Return (x, y) of the center of cell containing provided text 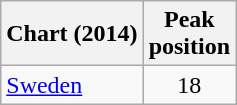
Sweden (72, 85)
18 (189, 85)
Chart (2014) (72, 34)
Peakposition (189, 34)
